Return (X, Y) of the center of cell containing provided text 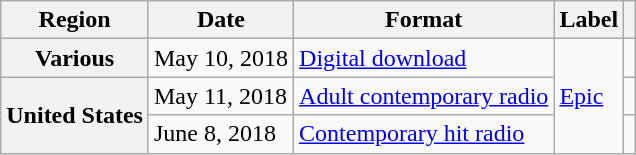
United States (75, 115)
Label (589, 20)
Adult contemporary radio (424, 96)
Various (75, 58)
Epic (589, 96)
May 10, 2018 (220, 58)
May 11, 2018 (220, 96)
Contemporary hit radio (424, 134)
June 8, 2018 (220, 134)
Format (424, 20)
Region (75, 20)
Date (220, 20)
Digital download (424, 58)
